Extract the [x, y] coordinate from the center of the cell holding the provided text.  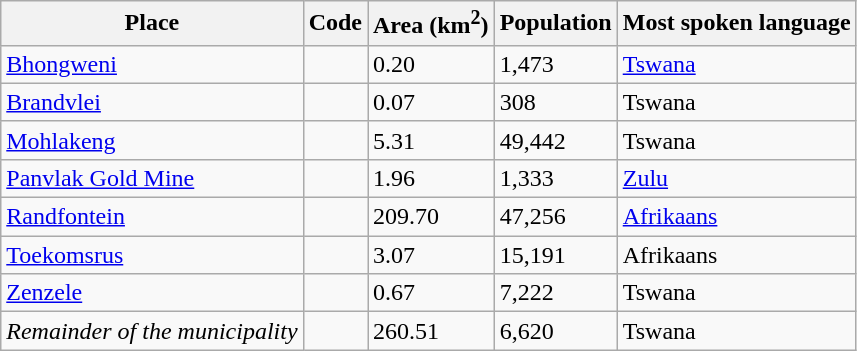
Zulu [736, 178]
Code [335, 24]
Panvlak Gold Mine [152, 178]
Mohlakeng [152, 140]
3.07 [432, 255]
47,256 [556, 217]
Zenzele [152, 293]
7,222 [556, 293]
Toekomsrus [152, 255]
260.51 [432, 331]
Area (km2) [432, 24]
0.20 [432, 64]
Population [556, 24]
Remainder of the municipality [152, 331]
308 [556, 102]
209.70 [432, 217]
15,191 [556, 255]
0.07 [432, 102]
49,442 [556, 140]
1.96 [432, 178]
Brandvlei [152, 102]
Randfontein [152, 217]
0.67 [432, 293]
5.31 [432, 140]
6,620 [556, 331]
Bhongweni [152, 64]
Most spoken language [736, 24]
1,333 [556, 178]
Place [152, 24]
1,473 [556, 64]
